Return [x, y] of the center of cell containing provided text 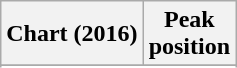
Chart (2016) [72, 34]
Peakposition [189, 34]
